Provide the [X, Y] coordinate of the cell's center where the given text is located.  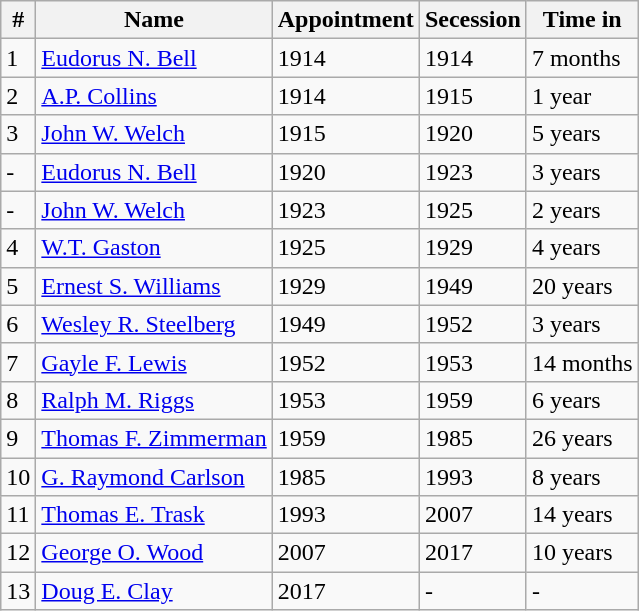
8 years [582, 477]
3 [18, 134]
11 [18, 515]
4 years [582, 248]
# [18, 20]
1 year [582, 96]
1 [18, 58]
5 years [582, 134]
Thomas F. Zimmerman [154, 438]
7 months [582, 58]
10 years [582, 553]
Time in [582, 20]
W.T. Gaston [154, 248]
G. Raymond Carlson [154, 477]
10 [18, 477]
9 [18, 438]
20 years [582, 286]
Thomas E. Trask [154, 515]
Doug E. Clay [154, 591]
5 [18, 286]
Ralph M. Riggs [154, 400]
Name [154, 20]
6 [18, 324]
13 [18, 591]
26 years [582, 438]
14 months [582, 362]
2 years [582, 210]
6 years [582, 400]
2 [18, 96]
Secession [472, 20]
12 [18, 553]
A.P. Collins [154, 96]
Ernest S. Williams [154, 286]
Wesley R. Steelberg [154, 324]
Appointment [346, 20]
14 years [582, 515]
7 [18, 362]
4 [18, 248]
8 [18, 400]
Gayle F. Lewis [154, 362]
George O. Wood [154, 553]
